Pinpoint the cell where the given text exists, returning its (X, Y) midpoint coordinate. 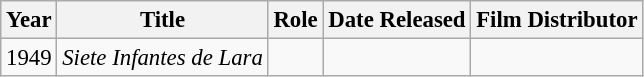
Date Released (397, 20)
1949 (29, 58)
Year (29, 20)
Role (296, 20)
Title (162, 20)
Siete Infantes de Lara (162, 58)
Film Distributor (557, 20)
